Detect which cell encompasses the target text, then output its [x, y] center coordinate. 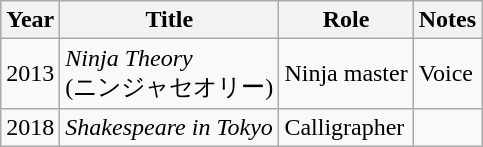
Notes [447, 20]
Ninja Theory(ニンジャセオリー) [170, 74]
Voice [447, 74]
2018 [30, 127]
Year [30, 20]
2013 [30, 74]
Shakespeare in Tokyo [170, 127]
Calligrapher [346, 127]
Role [346, 20]
Ninja master [346, 74]
Title [170, 20]
